Capture the cell that displays the provided text and extract its (X, Y) central coordinate. 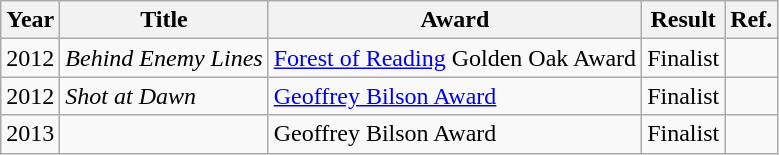
2013 (30, 134)
Behind Enemy Lines (164, 58)
Title (164, 20)
Year (30, 20)
Forest of Reading Golden Oak Award (454, 58)
Award (454, 20)
Shot at Dawn (164, 96)
Result (684, 20)
Ref. (752, 20)
